For the text-containing cell, return its midpoint in [X, Y] coordinate format. 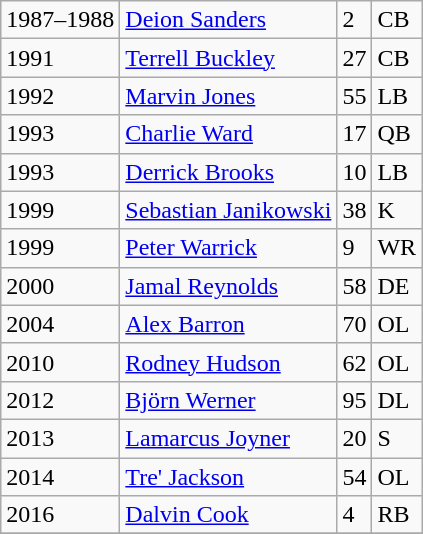
55 [354, 96]
62 [354, 362]
2012 [60, 400]
2004 [60, 324]
RB [397, 515]
38 [354, 210]
1987–1988 [60, 20]
Marvin Jones [228, 96]
17 [354, 134]
1992 [60, 96]
S [397, 438]
54 [354, 477]
2013 [60, 438]
Deion Sanders [228, 20]
2016 [60, 515]
20 [354, 438]
95 [354, 400]
58 [354, 286]
4 [354, 515]
Björn Werner [228, 400]
10 [354, 172]
WR [397, 248]
Sebastian Janikowski [228, 210]
Jamal Reynolds [228, 286]
Peter Warrick [228, 248]
70 [354, 324]
K [397, 210]
2010 [60, 362]
2000 [60, 286]
Derrick Brooks [228, 172]
QB [397, 134]
2 [354, 20]
Tre' Jackson [228, 477]
Alex Barron [228, 324]
DE [397, 286]
Lamarcus Joyner [228, 438]
2014 [60, 477]
DL [397, 400]
Terrell Buckley [228, 58]
Dalvin Cook [228, 515]
27 [354, 58]
9 [354, 248]
Charlie Ward [228, 134]
Rodney Hudson [228, 362]
1991 [60, 58]
